Extract the (x, y) coordinate from the center of the cell holding the provided text.  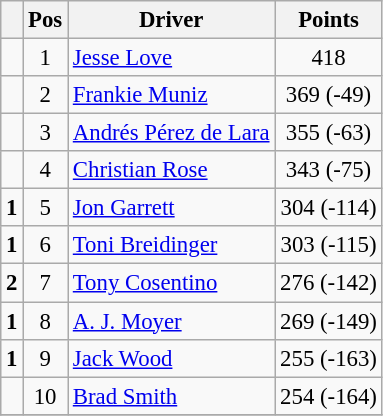
Jesse Love (172, 58)
369 (-49) (328, 95)
Points (328, 20)
Pos (46, 20)
269 (-149) (328, 321)
Brad Smith (172, 396)
254 (-164) (328, 396)
276 (-142) (328, 283)
10 (46, 396)
418 (328, 58)
355 (-63) (328, 133)
Christian Rose (172, 170)
3 (46, 133)
7 (46, 283)
8 (46, 321)
9 (46, 358)
Tony Cosentino (172, 283)
Jack Wood (172, 358)
Toni Breidinger (172, 245)
255 (-163) (328, 358)
343 (-75) (328, 170)
Driver (172, 20)
4 (46, 170)
Andrés Pérez de Lara (172, 133)
A. J. Moyer (172, 321)
5 (46, 208)
Jon Garrett (172, 208)
Frankie Muniz (172, 95)
303 (-115) (328, 245)
304 (-114) (328, 208)
6 (46, 245)
